From the cell containing the given text, extract its center point as (X, Y) coordinate. 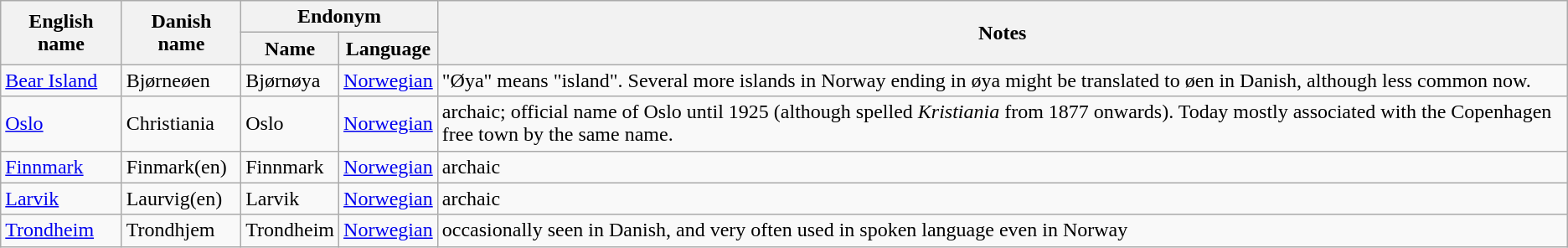
Notes (1002, 33)
Laurvig(en) (181, 199)
Bjørnøya (290, 80)
Bear Island (61, 80)
Trondhjem (181, 230)
Bjørneøen (181, 80)
Christiania (181, 124)
Finmark(en) (181, 167)
occasionally seen in Danish, and very often used in spoken language even in Norway (1002, 230)
Endonym (340, 17)
English name (61, 33)
Danish name (181, 33)
Language (389, 49)
"Øya" means "island". Several more islands in Norway ending in øya might be translated to øen in Danish, although less common now. (1002, 80)
Name (290, 49)
